From the cell containing the given text, extract its center point as [X, Y] coordinate. 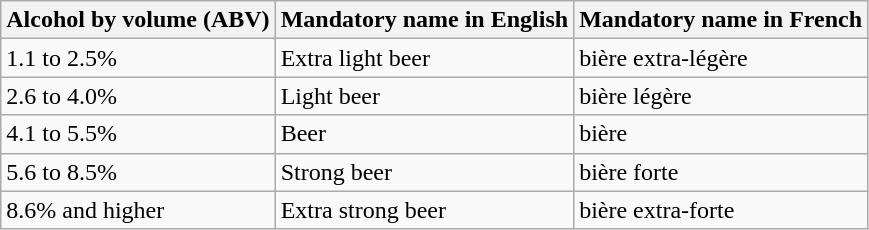
Light beer [424, 96]
1.1 to 2.5% [138, 58]
Extra light beer [424, 58]
bière extra-légère [721, 58]
Mandatory name in French [721, 20]
8.6% and higher [138, 210]
bière extra-forte [721, 210]
Alcohol by volume (ABV) [138, 20]
Extra strong beer [424, 210]
Beer [424, 134]
4.1 to 5.5% [138, 134]
bière [721, 134]
Mandatory name in English [424, 20]
Strong beer [424, 172]
bière forte [721, 172]
5.6 to 8.5% [138, 172]
2.6 to 4.0% [138, 96]
bière légère [721, 96]
